Locate the cell with the specified text and output its [X, Y] center coordinate. 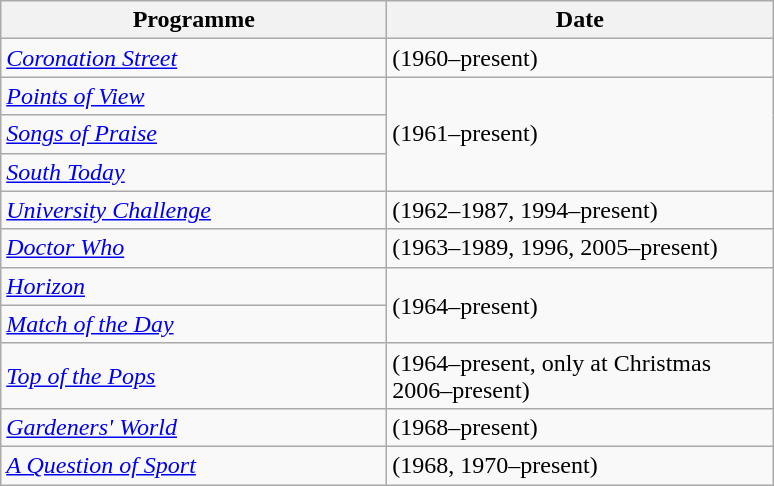
Doctor Who [194, 248]
Points of View [194, 96]
Date [580, 20]
Top of the Pops [194, 376]
University Challenge [194, 210]
Gardeners' World [194, 427]
(1963–1989, 1996, 2005–present) [580, 248]
(1962–1987, 1994–present) [580, 210]
Match of the Day [194, 324]
(1964–present) [580, 305]
South Today [194, 172]
(1968–present) [580, 427]
(1961–present) [580, 134]
Programme [194, 20]
(1960–present) [580, 58]
Coronation Street [194, 58]
A Question of Sport [194, 465]
(1968, 1970–present) [580, 465]
(1964–present, only at Christmas 2006–present) [580, 376]
Horizon [194, 286]
Songs of Praise [194, 134]
